Extract the [X, Y] coordinate from the center of the cell holding the provided text.  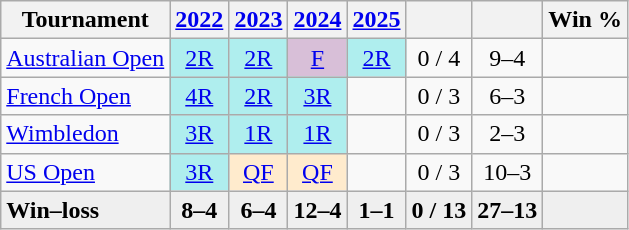
French Open [86, 96]
4R [200, 96]
12–4 [318, 210]
1–1 [376, 210]
27–13 [508, 210]
Win–loss [86, 210]
8–4 [200, 210]
2024 [318, 20]
Win % [586, 20]
0 / 13 [439, 210]
0 / 4 [439, 58]
Tournament [86, 20]
9–4 [508, 58]
2025 [376, 20]
Wimbledon [86, 134]
US Open [86, 172]
6–3 [508, 96]
10–3 [508, 172]
2–3 [508, 134]
F [318, 58]
6–4 [258, 210]
2023 [258, 20]
2022 [200, 20]
Australian Open [86, 58]
